Detect which cell encompasses the target text, then output its [x, y] center coordinate. 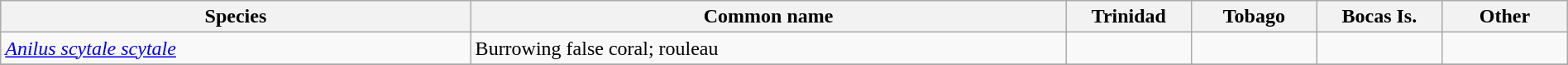
Anilus scytale scytale [236, 48]
Species [236, 17]
Bocas Is. [1379, 17]
Tobago [1255, 17]
Trinidad [1129, 17]
Other [1505, 17]
Common name [768, 17]
Burrowing false coral; rouleau [768, 48]
